Pinpoint the cell where the given text exists, returning its [X, Y] midpoint coordinate. 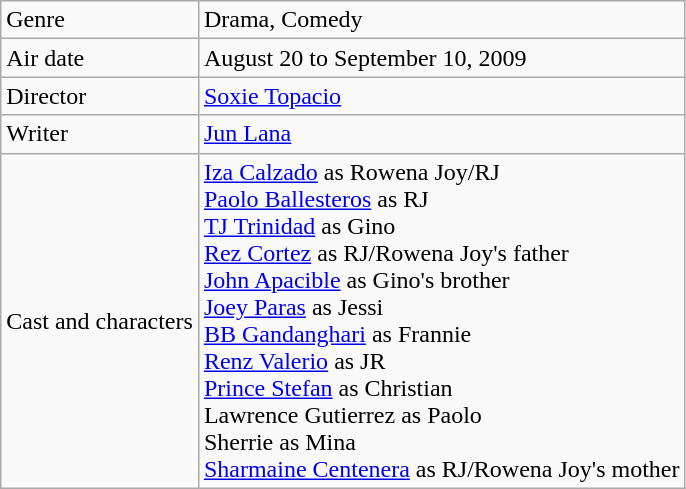
Jun Lana [442, 134]
Air date [100, 58]
Cast and characters [100, 320]
Genre [100, 20]
Writer [100, 134]
Soxie Topacio [442, 96]
Director [100, 96]
Drama, Comedy [442, 20]
August 20 to September 10, 2009 [442, 58]
